Provide the (X, Y) coordinate of the cell's center where the given text is located.  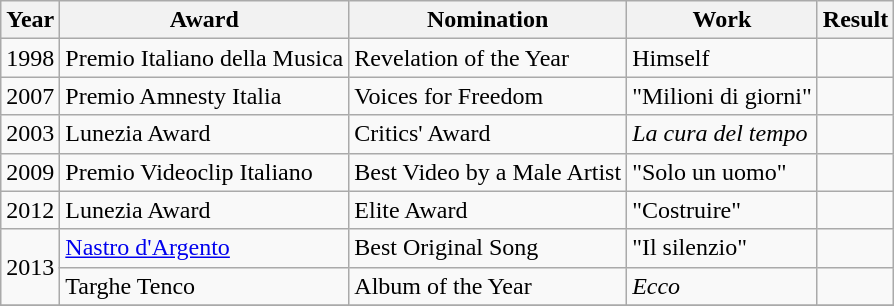
Nastro d'Argento (204, 248)
1998 (30, 58)
Targhe Tenco (204, 286)
Himself (722, 58)
2009 (30, 172)
"Il silenzio" (722, 248)
Award (204, 20)
Work (722, 20)
2007 (30, 96)
Voices for Freedom (488, 96)
Nomination (488, 20)
Album of the Year (488, 286)
Revelation of the Year (488, 58)
Year (30, 20)
"Costruire" (722, 210)
Critics' Award (488, 134)
2003 (30, 134)
Best Original Song (488, 248)
Best Video by a Male Artist (488, 172)
Premio Italiano della Musica (204, 58)
La cura del tempo (722, 134)
Result (855, 20)
Premio Videoclip Italiano (204, 172)
"Solo un uomo" (722, 172)
2012 (30, 210)
"Milioni di giorni" (722, 96)
Premio Amnesty Italia (204, 96)
Elite Award (488, 210)
Ecco (722, 286)
2013 (30, 267)
